Determine the (x, y) coordinate at the center of the cell enclosing the given text.  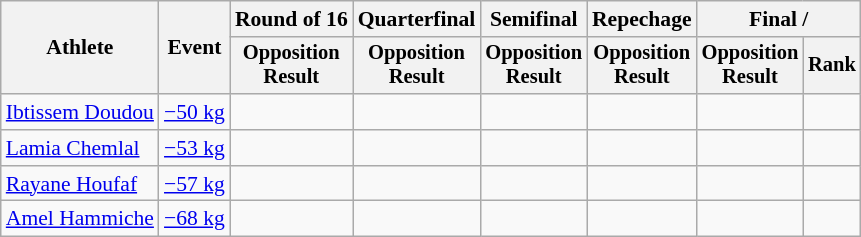
Athlete (80, 48)
−50 kg (194, 112)
Round of 16 (292, 19)
Semifinal (534, 19)
Repechage (642, 19)
Lamia Chemlal (80, 148)
−53 kg (194, 148)
Final / (779, 19)
−68 kg (194, 219)
Rank (832, 66)
Amel Hammiche (80, 219)
Ibtissem Doudou (80, 112)
−57 kg (194, 184)
Rayane Houfaf (80, 184)
Quarterfinal (417, 19)
Event (194, 48)
